Find where the given text appears and provide that cell's center as [X, Y] coordinate. 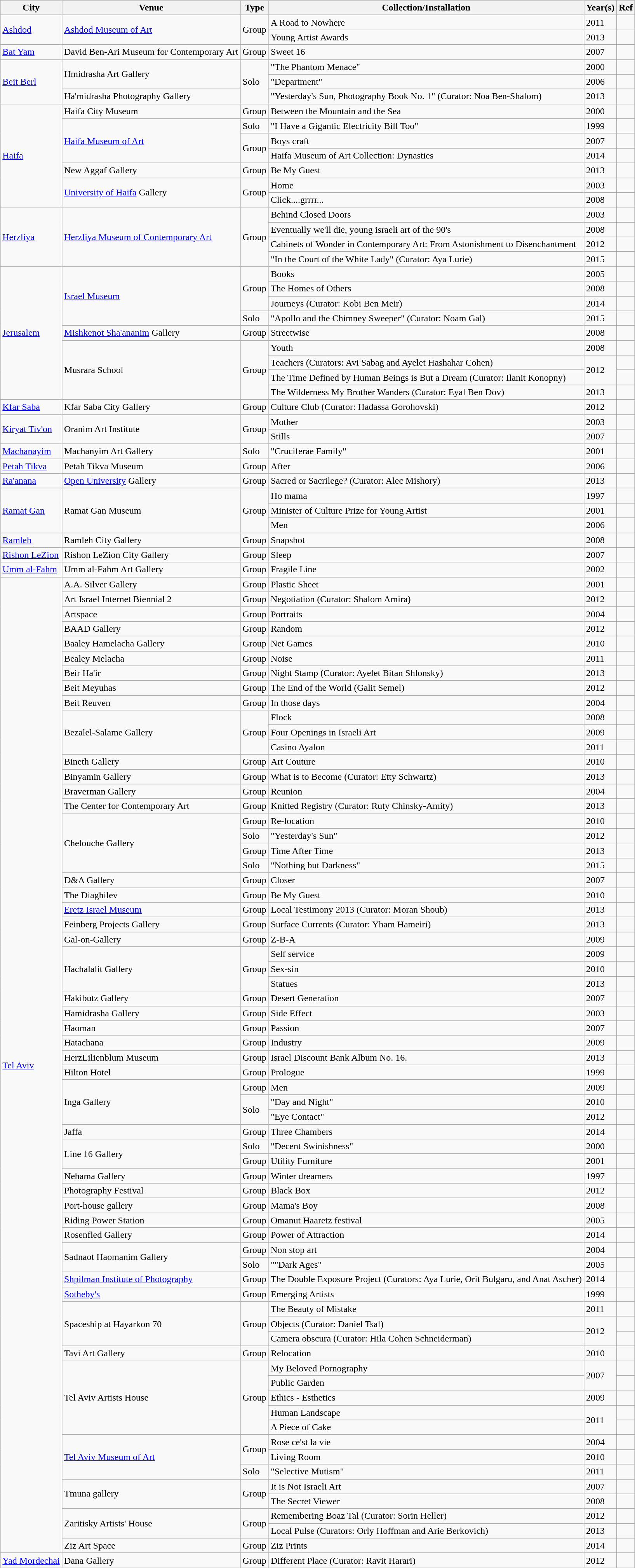
Reunion [426, 791]
Rose ce'st la vie [426, 1442]
Eretz Israel Museum [151, 910]
Plastic Sheet [426, 584]
Noise [426, 659]
David Ben-Ari Museum for Contemporary Art [151, 52]
Braverman Gallery [151, 791]
Ho mama [426, 496]
Ramat Gan [31, 510]
Remembering Boaz Tal (Curator: Sorin Heller) [426, 1516]
Journeys (Curator: Kobi Ben Meir) [426, 303]
Fragile Line [426, 570]
Ziz Art Space [151, 1545]
Sleep [426, 555]
Click....grrrr... [426, 200]
Ramat Gan Museum [151, 510]
Israel Discount Bank Album No. 16. [426, 1058]
Hatachana [151, 1043]
The End of the World (Galit Semel) [426, 688]
Umm al-Fahm [31, 570]
The Wilderness My Brother Wanders (Curator: Eyal Ben Dov) [426, 392]
Eventually we'll die, young israeli art of the 90's [426, 230]
Negotiation (Curator: Shalom Amira) [426, 599]
Venue [151, 8]
Jaffa [151, 1132]
Ra'anana [31, 481]
Sotheby's [151, 1294]
Bat Yam [31, 52]
A.A. Silver Gallery [151, 584]
Petah Tikva Museum [151, 466]
Industry [426, 1043]
Haoman [151, 1028]
Cabinets of Wonder in Contemporary Art: From Astonishment to Disenchantment [426, 244]
Flock [426, 718]
Living Room [426, 1457]
Hachalalit Gallery [151, 969]
After [426, 466]
Streetwise [426, 333]
Hilton Hotel [151, 1072]
Rishon LeZion City Gallery [151, 555]
Power of Attraction [426, 1235]
My Beloved Pornography [426, 1368]
Mama's Boy [426, 1206]
Shpilman Institute of Photography [151, 1279]
Herzliya [31, 237]
2002 [600, 570]
Herzliya Museum of Contemporary Art [151, 237]
Prologue [426, 1072]
Artspace [151, 614]
Non stop art [426, 1250]
Photography Festival [151, 1191]
Rishon LeZion [31, 555]
In those days [426, 703]
Sacred or Sacrilege? (Curator: Alec Mishory) [426, 481]
Surface Currents (Curator: Yham Hameiri) [426, 925]
"Nothing but Darkness" [426, 865]
Z-B-A [426, 939]
Bealey Melacha [151, 659]
Machanayim [31, 451]
Knitted Registry (Curator: Ruty Chinsky-Amity) [426, 806]
Ziz Prints [426, 1545]
Sex-sin [426, 969]
Year(s) [600, 8]
Haifa [31, 155]
"The Phantom Menace" [426, 67]
Local Testimony 2013 (Curator: Moran Shoub) [426, 910]
"Yesterday's Sun" [426, 836]
Boys craft [426, 141]
"I Have a Gigantic Electricity Bill Too" [426, 126]
Hamidrasha Gallery [151, 1013]
Teachers (Curators: Avi Sabag and Ayelet Hashahar Cohen) [426, 362]
Gal-on-Gallery [151, 939]
City [31, 8]
Minister of Culture Prize for Young Artist [426, 510]
Tel Aviv [31, 1065]
Random [426, 629]
Oranim Art Institute [151, 429]
Winter dreamers [426, 1176]
Desert Generation [426, 998]
The Double Exposure Project (Curators: Aya Lurie, Orit Bulgaru, and Anat Ascher) [426, 1279]
Stills [426, 437]
Net Games [426, 643]
The Time Defined by Human Beings is But a Dream (Curator: Ilanit Konopny) [426, 377]
Night Stamp (Curator: Ayelet Bitan Shlonsky) [426, 673]
Four Openings in Israeli Art [426, 732]
Port-house gallery [151, 1206]
Tel Aviv Museum of Art [151, 1457]
Type [254, 8]
Nehama Gallery [151, 1176]
Rosenfled Gallery [151, 1235]
Binyamin Gallery [151, 777]
Petah Tikva [31, 466]
Self service [426, 954]
Tavi Art Gallery [151, 1353]
Emerging Artists [426, 1294]
Haifa Museum of Art [151, 141]
Beir Ha'ir [151, 673]
Haifa Museum of Art Collection: Dynasties [426, 155]
Line 16 Gallery [151, 1154]
Utility Furniture [426, 1161]
What is to Become (Curator: Etty Schwartz) [426, 777]
"In the Court of the White Lady" (Curator: Aya Lurie) [426, 259]
The Diaghilev [151, 895]
University of Haifa Gallery [151, 193]
Omanut Haaretz festival [426, 1220]
Chelouche Gallery [151, 843]
The Beauty of Mistake [426, 1309]
Dana Gallery [151, 1560]
Beit Berl [31, 82]
Feinberg Projects Gallery [151, 925]
"Yesterday's Sun, Photography Book No. 1" (Curator: Noa Ben-Shalom) [426, 96]
Umm al-Fahm Art Gallery [151, 570]
Local Pulse (Curators: Orly Hoffman and Arie Berkovich) [426, 1531]
Between the Mountain and the Sea [426, 111]
Tmuna gallery [151, 1494]
Objects (Curator: Daniel Tsal) [426, 1324]
Ha'midrasha Photography Gallery [151, 96]
Mishkenot Sha'ananim Gallery [151, 333]
Kfar Saba [31, 407]
Passion [426, 1028]
Bezalel-Salame Gallery [151, 732]
""Dark Ages" [426, 1265]
Ref [626, 8]
Israel Museum [151, 296]
D&A Gallery [151, 880]
Statues [426, 984]
It is Not Israeli Art [426, 1486]
Human Landscape [426, 1413]
Riding Power Station [151, 1220]
Home [426, 185]
Beit Meyuhas [151, 688]
New Aggaf Gallery [151, 170]
Tel Aviv Artists House [151, 1397]
Re-location [426, 821]
Kiryat Tiv'on [31, 429]
BAAD Gallery [151, 629]
Art Israel Internet Biennial 2 [151, 599]
Art Couture [426, 762]
Different Place (Curator: Ravit Harari) [426, 1560]
Portraits [426, 614]
"Department" [426, 82]
Black Box [426, 1191]
Spaceship at Hayarkon 70 [151, 1324]
Ashdod Museum of Art [151, 30]
Haifa City Museum [151, 111]
Zaritisky Artists' House [151, 1523]
Hakibutz Gallery [151, 998]
Hmidrasha Art Gallery [151, 74]
Ethics - Esthetics [426, 1398]
"Selective Mutism" [426, 1472]
A Piece of Cake [426, 1427]
Youth [426, 348]
Books [426, 274]
Ashdod [31, 30]
Public Garden [426, 1383]
Musrara School [151, 370]
Baaley Hamelacha Gallery [151, 643]
Bineth Gallery [151, 762]
Open University Gallery [151, 481]
"Cruciferae Family" [426, 451]
Side Effect [426, 1013]
Behind Closed Doors [426, 215]
Machanyim Art Gallery [151, 451]
Ramleh City Gallery [151, 540]
"Decent Swinishness" [426, 1146]
Young Artist Awards [426, 37]
Collection/Installation [426, 8]
Casino Ayalon [426, 747]
Yad Mordechai [31, 1560]
HerzLilienblum Museum [151, 1058]
"Apollo and the Chimney Sweeper" (Curator: Noam Gal) [426, 318]
Inga Gallery [151, 1102]
Snapshot [426, 540]
Camera obscura (Curator: Hila Cohen Schneiderman) [426, 1338]
Kfar Saba City Gallery [151, 407]
Culture Club (Curator: Hadassa Gorohovski) [426, 407]
"Day and Night" [426, 1102]
Jerusalem [31, 333]
Relocation [426, 1353]
Beit Reuven [151, 703]
Closer [426, 880]
The Homes of Others [426, 289]
The Center for Contemporary Art [151, 806]
Sweet 16 [426, 52]
Time After Time [426, 850]
"Eye Contact" [426, 1117]
The Secret Viewer [426, 1501]
Mother [426, 422]
A Road to Nowhere [426, 23]
Ramleh [31, 540]
Three Chambers [426, 1132]
Sadnaot Haomanim Gallery [151, 1257]
